Search for the cell housing the specified text and yield its [x, y] center coordinate. 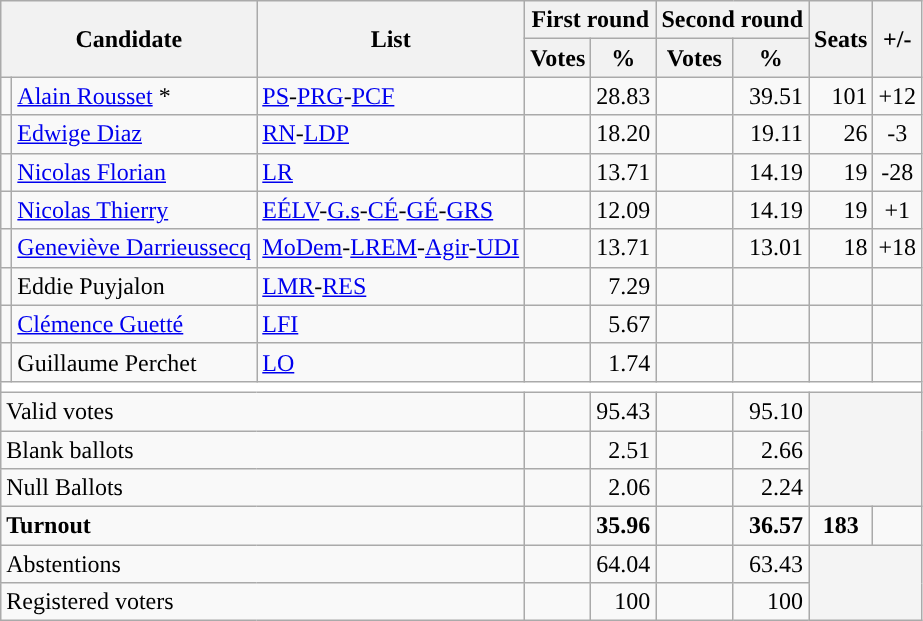
2.06 [624, 488]
2.51 [624, 449]
Turnout [263, 526]
Valid votes [263, 411]
19.11 [771, 134]
+/- [898, 39]
LO [391, 362]
Geneviève Darrieussecq [134, 248]
PS-PRG-PCF [391, 96]
List [391, 39]
Abstentions [263, 564]
Eddie Puyjalon [134, 286]
RN-LDP [391, 134]
First round [590, 20]
Alain Rousset * [134, 96]
MoDem-LREM-Agir-UDI [391, 248]
36.57 [771, 526]
1.74 [624, 362]
Registered voters [263, 602]
7.29 [624, 286]
+18 [898, 248]
101 [841, 96]
+12 [898, 96]
LFI [391, 324]
2.66 [771, 449]
28.83 [624, 96]
95.43 [624, 411]
-3 [898, 134]
5.67 [624, 324]
Null Ballots [263, 488]
Second round [732, 20]
Seats [841, 39]
EÉLV-G.s-CÉ-GÉ-GRS [391, 210]
LR [391, 172]
39.51 [771, 96]
Blank ballots [263, 449]
13.01 [771, 248]
95.10 [771, 411]
26 [841, 134]
2.24 [771, 488]
Nicolas Thierry [134, 210]
18 [841, 248]
63.43 [771, 564]
Nicolas Florian [134, 172]
64.04 [624, 564]
+1 [898, 210]
18.20 [624, 134]
12.09 [624, 210]
183 [841, 526]
Candidate [129, 39]
-28 [898, 172]
Guillaume Perchet [134, 362]
LMR-RES [391, 286]
35.96 [624, 526]
Clémence Guetté [134, 324]
Edwige Diaz [134, 134]
